Determine the [x, y] coordinate at the center of the cell enclosing the given text.  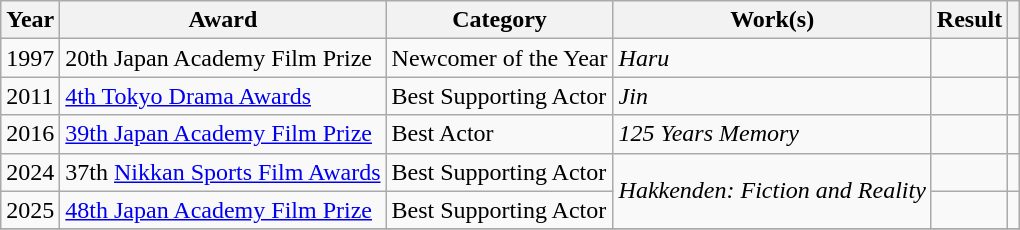
Category [500, 20]
1997 [30, 58]
Result [969, 20]
2024 [30, 172]
Newcomer of the Year [500, 58]
2016 [30, 134]
Jin [772, 96]
37th Nikkan Sports Film Awards [223, 172]
Award [223, 20]
20th Japan Academy Film Prize [223, 58]
48th Japan Academy Film Prize [223, 210]
2011 [30, 96]
Haru [772, 58]
Best Actor [500, 134]
39th Japan Academy Film Prize [223, 134]
Year [30, 20]
Hakkenden: Fiction and Reality [772, 191]
125 Years Memory [772, 134]
2025 [30, 210]
Work(s) [772, 20]
4th Tokyo Drama Awards [223, 96]
